Determine the [x, y] coordinate at the center of the cell enclosing the given text.  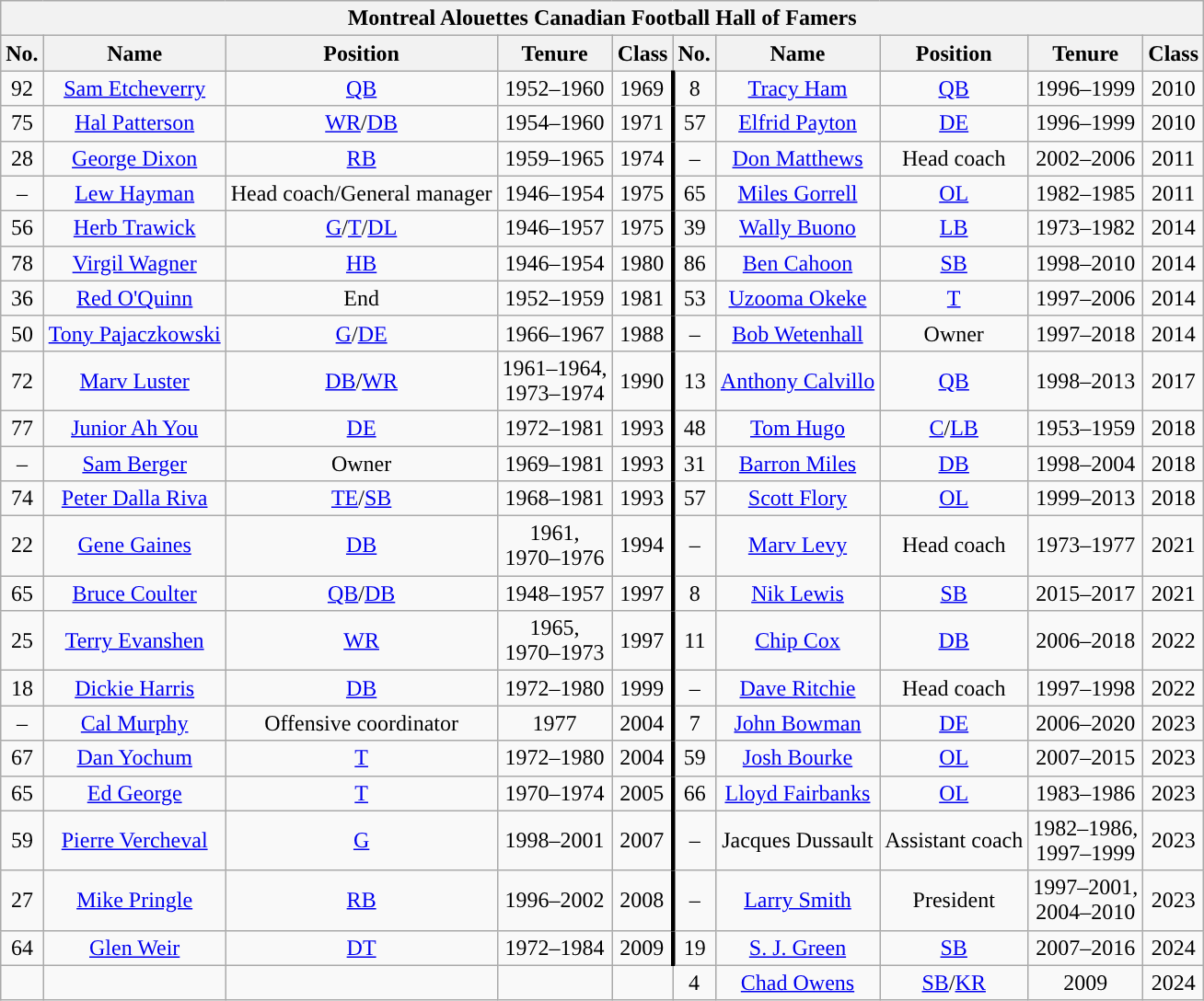
WR/DB [361, 123]
G/DE [361, 333]
1997–2018 [1086, 333]
1998–2010 [1086, 263]
TE/SB [361, 499]
Sam Berger [134, 463]
1999–2013 [1086, 499]
53 [694, 298]
72 [22, 381]
39 [694, 228]
66 [694, 793]
Herb Trawick [134, 228]
Don Matthews [797, 158]
1969 [643, 88]
Tom Hugo [797, 428]
Tracy Ham [797, 88]
Glen Weir [134, 948]
1981 [643, 298]
11 [694, 640]
1998–2013 [1086, 381]
Assistant coach [954, 841]
2006–2018 [1086, 640]
48 [694, 428]
Head coach/General manager [361, 193]
Marv Levy [797, 547]
Lloyd Fairbanks [797, 793]
1952–1959 [554, 298]
1997–1998 [1086, 688]
28 [22, 158]
86 [694, 263]
74 [22, 499]
1994 [643, 547]
56 [22, 228]
2006–2020 [1086, 723]
22 [22, 547]
Barron Miles [797, 463]
Nik Lewis [797, 593]
1982–1986,1997–1999 [1086, 841]
Dan Yochum [134, 758]
C/LB [954, 428]
1970–1974 [554, 793]
S. J. Green [797, 948]
1988 [643, 333]
19 [694, 948]
Tony Pajaczkowski [134, 333]
Marv Luster [134, 381]
1996–2002 [554, 900]
2007–2016 [1086, 948]
1969–1981 [554, 463]
Uzooma Okeke [797, 298]
2007 [643, 841]
QB/DB [361, 593]
1998–2001 [554, 841]
SB/KR [954, 983]
LB [954, 228]
Chip Cox [797, 640]
2007–2015 [1086, 758]
1968–1981 [554, 499]
92 [22, 88]
75 [22, 123]
Pierre Vercheval [134, 841]
13 [694, 381]
1948–1957 [554, 593]
Peter Dalla Riva [134, 499]
1961,1970–1976 [554, 547]
Ed George [134, 793]
Gene Gaines [134, 547]
1961–1964,1973–1974 [554, 381]
George Dixon [134, 158]
Chad Owens [797, 983]
Bruce Coulter [134, 593]
1980 [643, 263]
4 [694, 983]
1973–1982 [1086, 228]
67 [22, 758]
Anthony Calvillo [797, 381]
1971 [643, 123]
Bob Wetenhall [797, 333]
78 [22, 263]
64 [22, 948]
77 [22, 428]
Wally Buono [797, 228]
1977 [554, 723]
25 [22, 640]
Hal Patterson [134, 123]
1982–1985 [1086, 193]
1997–2006 [1086, 298]
Mike Pringle [134, 900]
1990 [643, 381]
Jacques Dussault [797, 841]
1997–2001,2004–2010 [1086, 900]
1966–1967 [554, 333]
31 [694, 463]
1953–1959 [1086, 428]
Junior Ah You [134, 428]
Larry Smith [797, 900]
Montreal Alouettes Canadian Football Hall of Famers [602, 18]
1999 [643, 688]
Cal Murphy [134, 723]
Lew Hayman [134, 193]
2002–2006 [1086, 158]
Terry Evanshen [134, 640]
1954–1960 [554, 123]
Sam Etcheverry [134, 88]
DT [361, 948]
1959–1965 [554, 158]
2017 [1174, 381]
Virgil Wagner [134, 263]
HB [361, 263]
Josh Bourke [797, 758]
2008 [643, 900]
2005 [643, 793]
18 [22, 688]
36 [22, 298]
1972–1984 [554, 948]
50 [22, 333]
1998–2004 [1086, 463]
Miles Gorrell [797, 193]
7 [694, 723]
1983–1986 [1086, 793]
Dickie Harris [134, 688]
1965,1970–1973 [554, 640]
1946–1957 [554, 228]
G/T/DL [361, 228]
Offensive coordinator [361, 723]
Scott Flory [797, 499]
1973–1977 [1086, 547]
John Bowman [797, 723]
Elfrid Payton [797, 123]
Dave Ritchie [797, 688]
Red O'Quinn [134, 298]
DB/WR [361, 381]
27 [22, 900]
Ben Cahoon [797, 263]
End [361, 298]
G [361, 841]
1972–1981 [554, 428]
2015–2017 [1086, 593]
WR [361, 640]
1974 [643, 158]
President [954, 900]
1952–1960 [554, 88]
